Identify which cell holds the provided text, then report its (x, y) central coordinate. 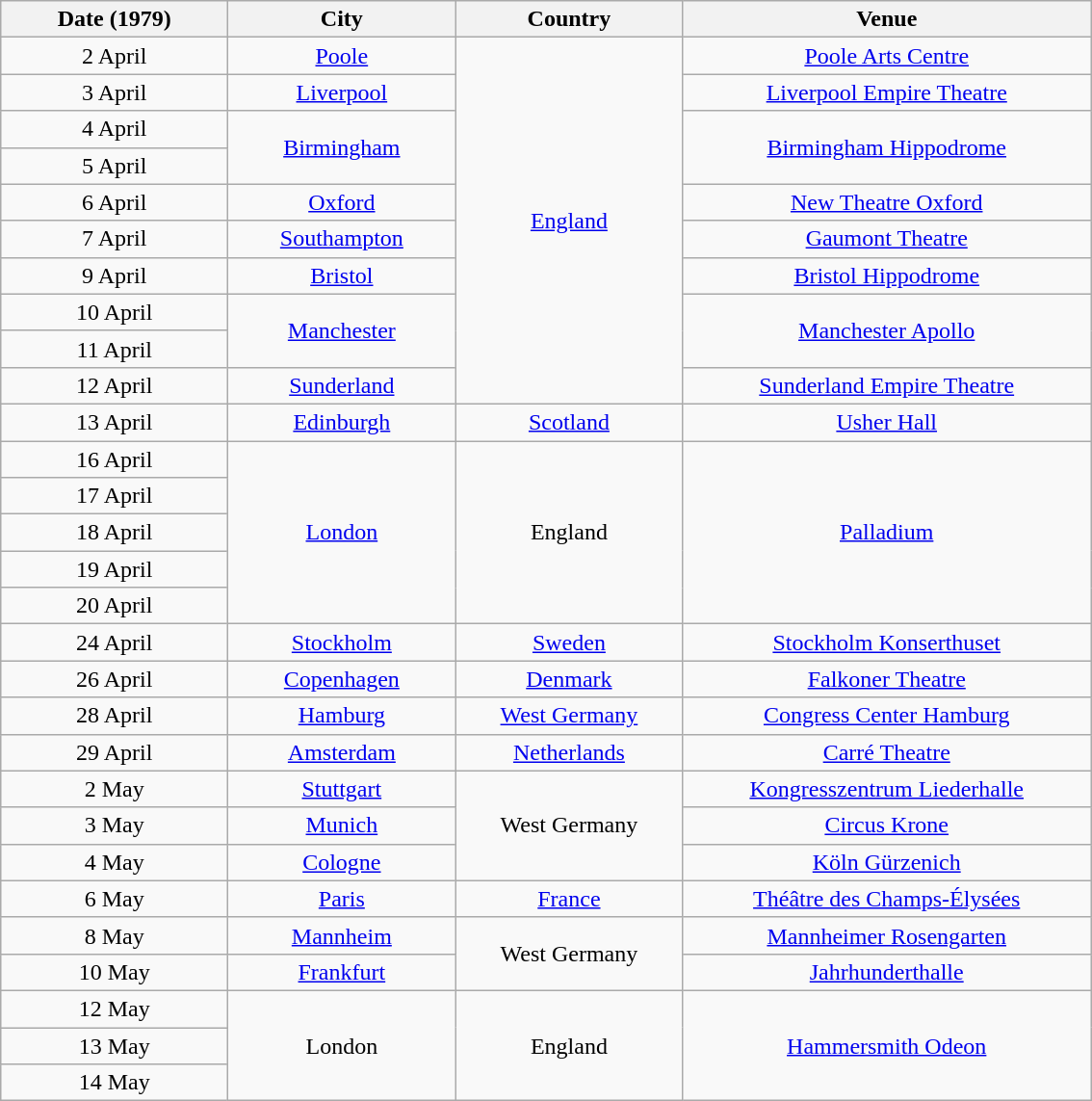
24 April (115, 642)
Southampton (342, 239)
8 May (115, 935)
Falkoner Theatre (887, 679)
Théâtre des Champs-Élysées (887, 899)
Date (1979) (115, 19)
Bristol Hippodrome (887, 275)
Hamburg (342, 716)
Country (569, 19)
9 April (115, 275)
Bristol (342, 275)
3 April (115, 92)
20 April (115, 606)
12 April (115, 385)
28 April (115, 716)
Mannheim (342, 935)
29 April (115, 752)
Carré Theatre (887, 752)
18 April (115, 533)
Poole Arts Centre (887, 56)
Sweden (569, 642)
4 April (115, 129)
Palladium (887, 533)
2 May (115, 789)
Kongresszentrum Liederhalle (887, 789)
Jahrhunderthalle (887, 972)
Copenhagen (342, 679)
Paris (342, 899)
Cologne (342, 862)
Edinburgh (342, 422)
6 April (115, 202)
5 April (115, 166)
Hammersmith Odeon (887, 1045)
Manchester (342, 330)
Usher Hall (887, 422)
16 April (115, 459)
Birmingham Hippodrome (887, 147)
12 May (115, 1009)
Poole (342, 56)
Mannheimer Rosengarten (887, 935)
Netherlands (569, 752)
2 April (115, 56)
6 May (115, 899)
Birmingham (342, 147)
Congress Center Hamburg (887, 716)
Circus Krone (887, 826)
Manchester Apollo (887, 330)
Oxford (342, 202)
Sunderland (342, 385)
Gaumont Theatre (887, 239)
13 May (115, 1045)
10 April (115, 312)
Denmark (569, 679)
11 April (115, 349)
13 April (115, 422)
Frankfurt (342, 972)
Liverpool Empire Theatre (887, 92)
Venue (887, 19)
19 April (115, 569)
Liverpool (342, 92)
26 April (115, 679)
Köln Gürzenich (887, 862)
Sunderland Empire Theatre (887, 385)
Stockholm Konserthuset (887, 642)
New Theatre Oxford (887, 202)
4 May (115, 862)
Scotland (569, 422)
France (569, 899)
14 May (115, 1083)
Stuttgart (342, 789)
10 May (115, 972)
Munich (342, 826)
Stockholm (342, 642)
17 April (115, 496)
City (342, 19)
7 April (115, 239)
Amsterdam (342, 752)
3 May (115, 826)
